Locate the cell with the specified text and output its [X, Y] center coordinate. 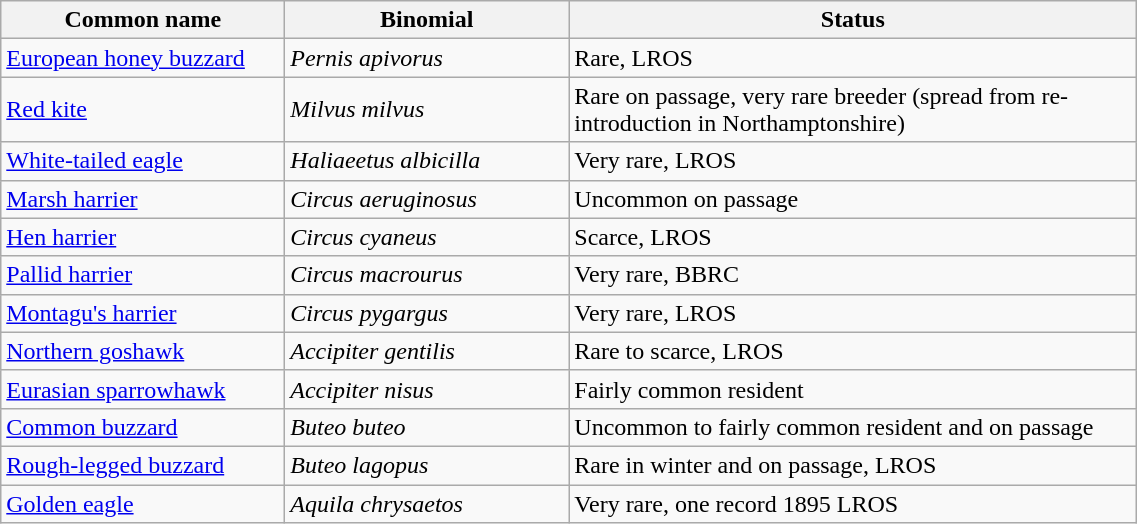
Common buzzard [143, 427]
Circus cyaneus [427, 237]
Haliaeetus albicilla [427, 161]
Pallid harrier [143, 275]
Pernis apivorus [427, 58]
Rare to scarce, LROS [853, 351]
Accipiter gentilis [427, 351]
Rare on passage, very rare breeder (spread from re-introduction in Northamptonshire) [853, 110]
Milvus milvus [427, 110]
Rough-legged buzzard [143, 465]
Montagu's harrier [143, 313]
Scarce, LROS [853, 237]
White-tailed eagle [143, 161]
Golden eagle [143, 503]
Circus macrourus [427, 275]
Buteo lagopus [427, 465]
European honey buzzard [143, 58]
Status [853, 20]
Accipiter nisus [427, 389]
Red kite [143, 110]
Eurasian sparrowhawk [143, 389]
Buteo buteo [427, 427]
Circus aeruginosus [427, 199]
Marsh harrier [143, 199]
Very rare, BBRC [853, 275]
Rare, LROS [853, 58]
Circus pygargus [427, 313]
Northern goshawk [143, 351]
Common name [143, 20]
Uncommon to fairly common resident and on passage [853, 427]
Uncommon on passage [853, 199]
Very rare, one record 1895 LROS [853, 503]
Rare in winter and on passage, LROS [853, 465]
Hen harrier [143, 237]
Fairly common resident [853, 389]
Aquila chrysaetos [427, 503]
Binomial [427, 20]
